Scan for the cell matching the given text and deliver its (X, Y) coordinate at center. 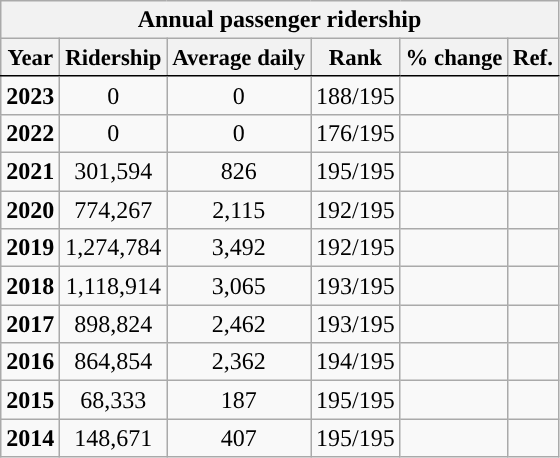
187 (239, 400)
2,462 (239, 324)
2014 (30, 438)
898,824 (114, 324)
Ref. (533, 58)
148,671 (114, 438)
2,115 (239, 210)
194/195 (356, 362)
301,594 (114, 172)
1,118,914 (114, 286)
864,854 (114, 362)
774,267 (114, 210)
1,274,784 (114, 248)
2018 (30, 286)
188/195 (356, 95)
2017 (30, 324)
3,492 (239, 248)
407 (239, 438)
2015 (30, 400)
Ridership (114, 58)
68,333 (114, 400)
2023 (30, 95)
3,065 (239, 286)
2,362 (239, 362)
% change (454, 58)
2019 (30, 248)
826 (239, 172)
Rank (356, 58)
2021 (30, 172)
2022 (30, 133)
2016 (30, 362)
2020 (30, 210)
Year (30, 58)
Average daily (239, 58)
Annual passenger ridership (280, 20)
176/195 (356, 133)
